For the text-containing cell, return its midpoint in [x, y] coordinate format. 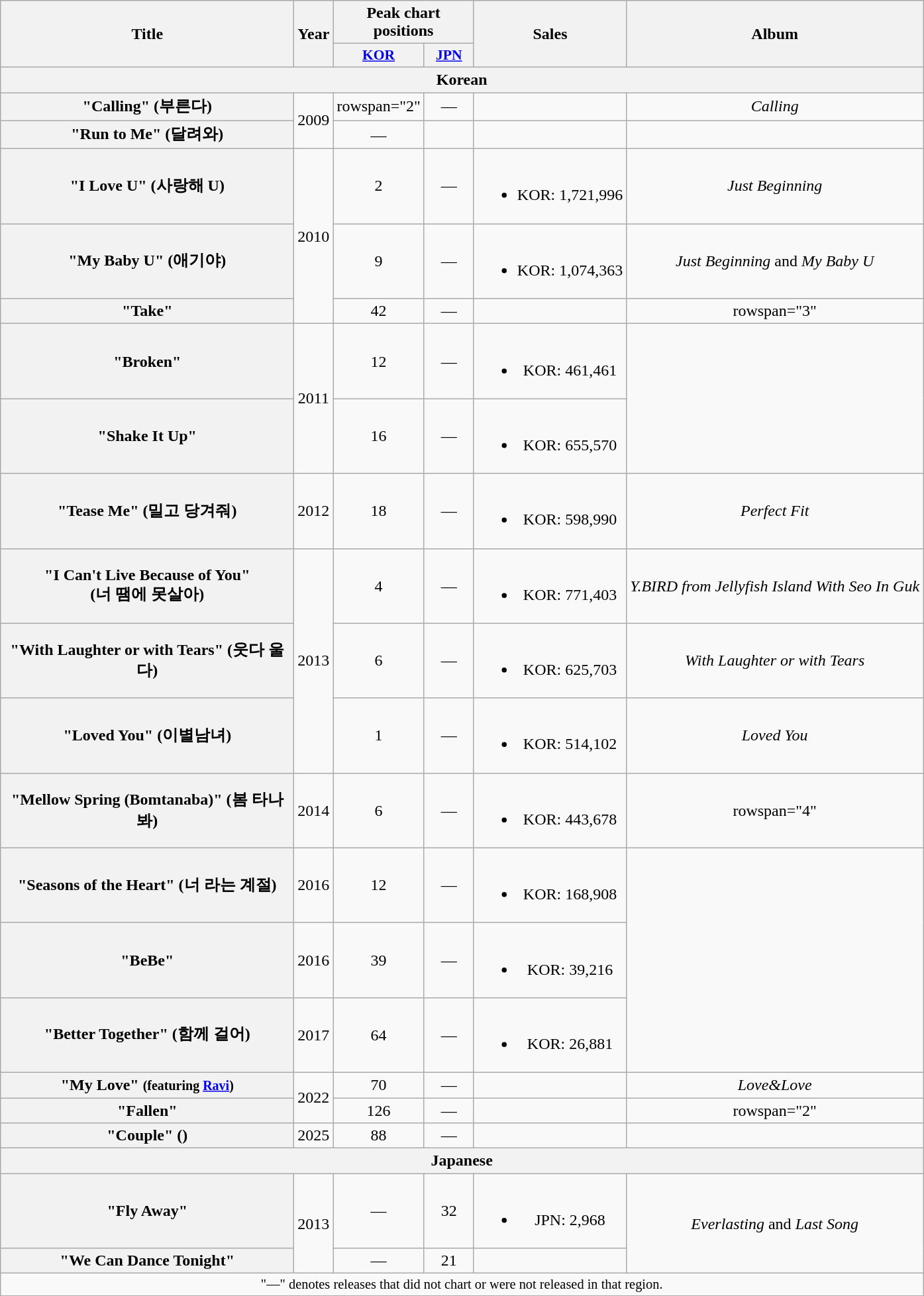
Just Beginning [775, 187]
2022 [314, 1097]
Japanese [462, 1161]
"Loved You" (이별남녀) [147, 735]
"Calling" (부른다) [147, 107]
With Laughter or with Tears [775, 661]
Y.BIRD from Jellyfish Island With Seo In Guk [775, 585]
2 [379, 187]
Calling [775, 107]
KOR [379, 56]
KOR: 1,721,996 [550, 187]
JPN: 2,968 [550, 1211]
Loved You [775, 735]
"Take" [147, 311]
"Better Together" (함께 걸어) [147, 1034]
"Couple" () [147, 1136]
18 [379, 511]
Perfect Fit [775, 511]
21 [449, 1261]
Everlasting and Last Song [775, 1224]
"—" denotes releases that did not chart or were not released in that region. [462, 1285]
"We Can Dance Tonight" [147, 1261]
4 [379, 585]
Peak chart positions [403, 23]
"Run to Me" (달려와) [147, 135]
2012 [314, 511]
JPN [449, 56]
Album [775, 34]
KOR: 443,678 [550, 811]
KOR: 598,990 [550, 511]
126 [379, 1111]
"Seasons of the Heart" (너 라는 계절) [147, 885]
rowspan="4" [775, 811]
2017 [314, 1034]
2009 [314, 121]
70 [379, 1085]
KOR: 168,908 [550, 885]
Title [147, 34]
"Tease Me" (밀고 당겨줘) [147, 511]
39 [379, 960]
KOR: 1,074,363 [550, 261]
"Fallen" [147, 1111]
KOR: 461,461 [550, 362]
"With Laughter or with Tears" (웃다 울다) [147, 661]
"Mellow Spring (Bomtanaba)" (봄 타나봐) [147, 811]
88 [379, 1136]
Year [314, 34]
KOR: 771,403 [550, 585]
16 [379, 436]
KOR: 514,102 [550, 735]
"I Love U" (사랑해 U) [147, 187]
"Broken" [147, 362]
KOR: 26,881 [550, 1034]
Sales [550, 34]
2014 [314, 811]
2025 [314, 1136]
"My Love" (featuring Ravi) [147, 1085]
KOR: 655,570 [550, 436]
"I Can't Live Because of You"(너 땜에 못살아) [147, 585]
rowspan="3" [775, 311]
"Fly Away" [147, 1211]
32 [449, 1211]
KOR: 39,216 [550, 960]
2010 [314, 236]
64 [379, 1034]
9 [379, 261]
"BeBe" [147, 960]
1 [379, 735]
"Shake It Up" [147, 436]
Just Beginning and My Baby U [775, 261]
KOR: 625,703 [550, 661]
Korean [462, 79]
2011 [314, 399]
Love&Love [775, 1085]
42 [379, 311]
"My Baby U" (애기야) [147, 261]
